Pinpoint the cell where the given text exists, returning its [X, Y] midpoint coordinate. 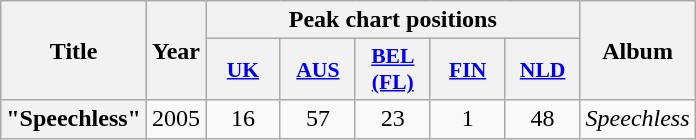
NLD [542, 70]
1 [468, 119]
Year [176, 50]
23 [392, 119]
AUS [318, 70]
16 [244, 119]
Peak chart positions [394, 20]
Title [74, 50]
Album [638, 50]
UK [244, 70]
57 [318, 119]
BEL(FL) [392, 70]
48 [542, 119]
"Speechless" [74, 119]
2005 [176, 119]
Speechless [638, 119]
FIN [468, 70]
